Search for the cell housing the specified text and yield its (X, Y) center coordinate. 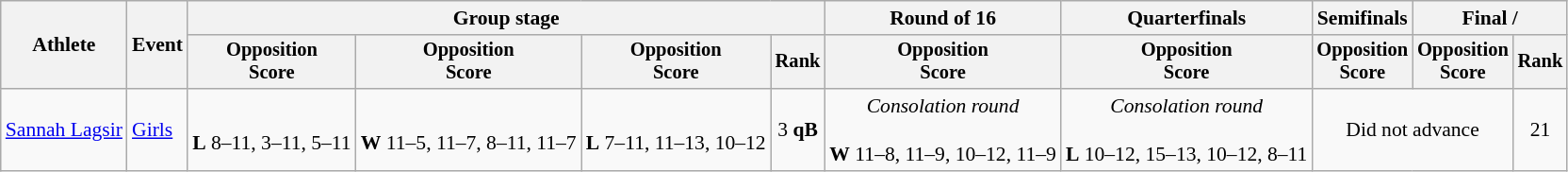
L 8–11, 3–11, 5–11 (271, 130)
Consolation roundW 11–8, 11–9, 10–12, 11–9 (942, 130)
Consolation roundL 10–12, 15–13, 10–12, 8–11 (1187, 130)
W 11–5, 11–7, 8–11, 11–7 (469, 130)
Quarterfinals (1187, 18)
Athlete (64, 45)
Round of 16 (942, 18)
21 (1541, 130)
Event (157, 45)
Sannah Lagsir (64, 130)
Group stage (506, 18)
Girls (157, 130)
3 qB (798, 130)
L 7–11, 11–13, 10–12 (677, 130)
Did not advance (1412, 130)
Final / (1490, 18)
Semifinals (1363, 18)
